Return [X, Y] of the center of cell containing provided text 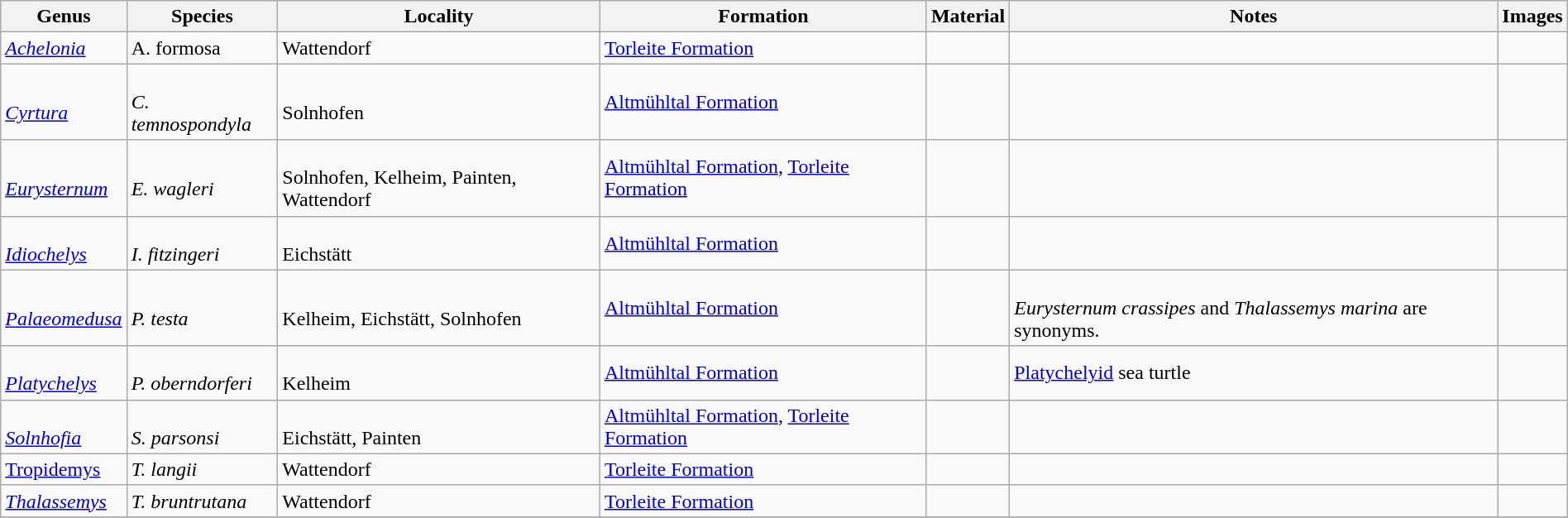
Platychelys [64, 372]
Kelheim [439, 372]
Thalassemys [64, 501]
E. wagleri [202, 178]
P. oberndorferi [202, 372]
Material [968, 17]
C. temnospondyla [202, 102]
Species [202, 17]
A. formosa [202, 48]
Locality [439, 17]
Solnhofen, Kelheim, Painten, Wattendorf [439, 178]
I. fitzingeri [202, 243]
Platychelyid sea turtle [1254, 372]
Genus [64, 17]
Tropidemys [64, 469]
T. langii [202, 469]
Idiochelys [64, 243]
T. bruntrutana [202, 501]
Solnhofen [439, 102]
Formation [762, 17]
Eichstätt [439, 243]
Eurysternum [64, 178]
Eurysternum crassipes and Thalassemys marina are synonyms. [1254, 308]
Notes [1254, 17]
Kelheim, Eichstätt, Solnhofen [439, 308]
P. testa [202, 308]
Cyrtura [64, 102]
Eichstätt, Painten [439, 427]
S. parsonsi [202, 427]
Solnhofia [64, 427]
Palaeomedusa [64, 308]
Achelonia [64, 48]
Images [1532, 17]
